Pinpoint the cell where the given text exists, returning its [X, Y] midpoint coordinate. 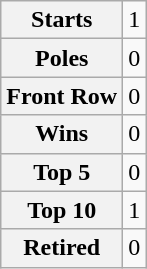
Retired [62, 248]
Front Row [62, 96]
Poles [62, 58]
Starts [62, 20]
Top 10 [62, 210]
Top 5 [62, 172]
Wins [62, 134]
